Output the (x, y) coordinate of the center of the cell containing the given text.  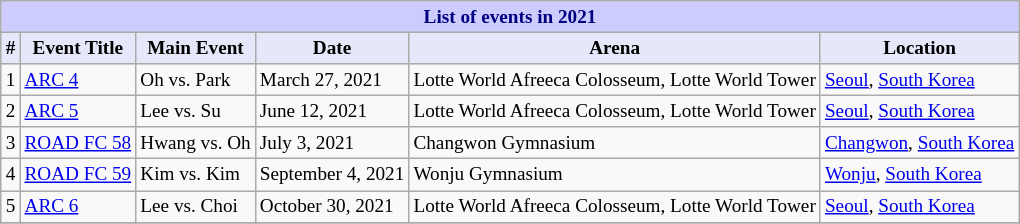
1 (10, 80)
ARC 5 (78, 111)
3 (10, 143)
September 4, 2021 (332, 175)
Changwon, South Korea (919, 143)
June 12, 2021 (332, 111)
ARC 4 (78, 80)
ROAD FC 58 (78, 143)
Wonju, South Korea (919, 175)
Wonju Gymnasium (614, 175)
Main Event (196, 48)
Date (332, 48)
Lee vs. Su (196, 111)
Changwon Gymnasium (614, 143)
October 30, 2021 (332, 206)
Hwang vs. Oh (196, 143)
July 3, 2021 (332, 143)
List of events in 2021 (510, 17)
Lee vs. Choi (196, 206)
ARC 6 (78, 206)
5 (10, 206)
Location (919, 48)
ROAD FC 59 (78, 175)
Kim vs. Kim (196, 175)
# (10, 48)
4 (10, 175)
March 27, 2021 (332, 80)
2 (10, 111)
Event Title (78, 48)
Arena (614, 48)
Oh vs. Park (196, 80)
